Capture the cell that displays the provided text and extract its [X, Y] central coordinate. 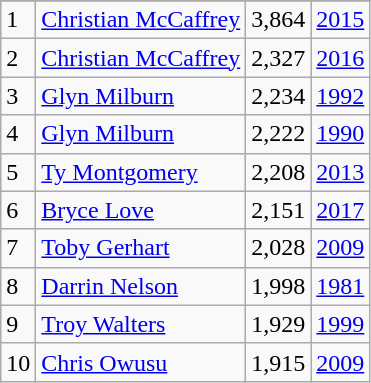
6 [18, 210]
Troy Walters [141, 324]
2,327 [278, 58]
2,208 [278, 172]
2 [18, 58]
Darrin Nelson [141, 286]
Ty Montgomery [141, 172]
2,028 [278, 248]
2013 [340, 172]
1,998 [278, 286]
Chris Owusu [141, 362]
7 [18, 248]
1992 [340, 96]
10 [18, 362]
2,222 [278, 134]
1990 [340, 134]
3,864 [278, 20]
8 [18, 286]
1981 [340, 286]
Bryce Love [141, 210]
5 [18, 172]
3 [18, 96]
1,929 [278, 324]
2,234 [278, 96]
2015 [340, 20]
1 [18, 20]
9 [18, 324]
2,151 [278, 210]
1999 [340, 324]
4 [18, 134]
1,915 [278, 362]
2017 [340, 210]
2016 [340, 58]
Toby Gerhart [141, 248]
